Return the (X, Y) coordinate for the center point of the cell that contains the specified text.  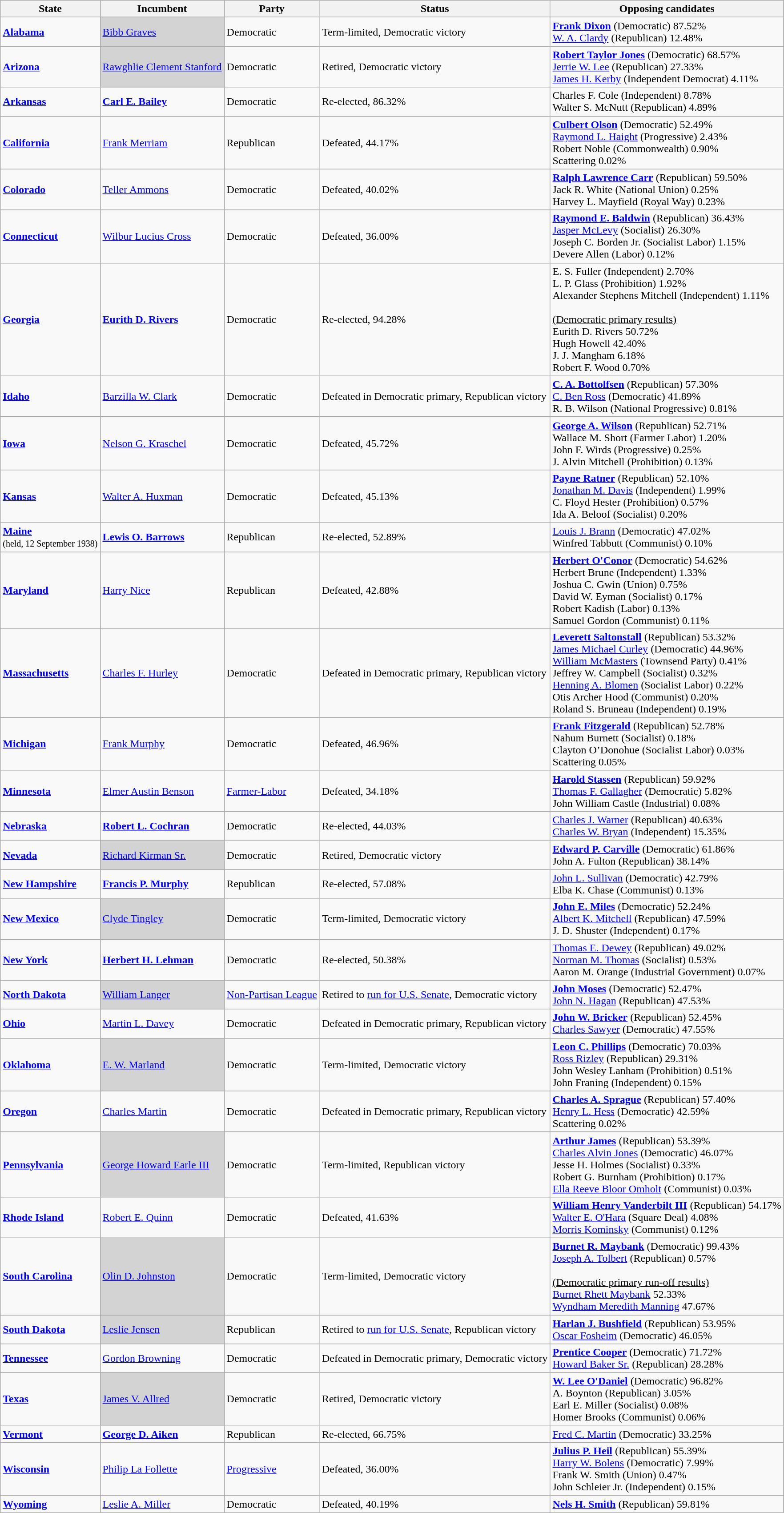
Nebraska (50, 826)
Charles F. Cole (Independent) 8.78%Walter S. McNutt (Republican) 4.89% (667, 101)
Defeated in Democratic primary, Democratic victory (435, 1358)
Teller Ammons (162, 189)
Julius P. Heil (Republican) 55.39%Harry W. Bolens (Democratic) 7.99%Frank W. Smith (Union) 0.47%John Schleier Jr. (Independent) 0.15% (667, 1469)
Francis P. Murphy (162, 884)
Fred C. Martin (Democratic) 33.25% (667, 1434)
Vermont (50, 1434)
Rhode Island (50, 1217)
Carl E. Bailey (162, 101)
Raymond E. Baldwin (Republican) 36.43%Jasper McLevy (Socialist) 26.30%Joseph C. Borden Jr. (Socialist Labor) 1.15%Devere Allen (Labor) 0.12% (667, 237)
Massachusetts (50, 673)
Nevada (50, 855)
Georgia (50, 319)
Philip La Follette (162, 1469)
Payne Ratner (Republican) 52.10%Jonathan M. Davis (Independent) 1.99%C. Floyd Hester (Prohibition) 0.57%Ida A. Beloof (Socialist) 0.20% (667, 496)
New Mexico (50, 919)
C. A. Bottolfsen (Republican) 57.30%C. Ben Ross (Democratic) 41.89%R. B. Wilson (National Progressive) 0.81% (667, 396)
Status (435, 9)
Frank Dixon (Democratic) 87.52%W. A. Clardy (Republican) 12.48% (667, 32)
Walter A. Huxman (162, 496)
Defeated, 44.17% (435, 142)
Defeated, 41.63% (435, 1217)
Robert L. Cochran (162, 826)
Charles Martin (162, 1111)
George D. Aiken (162, 1434)
John L. Sullivan (Democratic) 42.79%Elba K. Chase (Communist) 0.13% (667, 884)
Defeated, 45.72% (435, 443)
Culbert Olson (Democratic) 52.49%Raymond L. Haight (Progressive) 2.43%Robert Noble (Commonwealth) 0.90%Scattering 0.02% (667, 142)
James V. Allred (162, 1399)
Richard Kirman Sr. (162, 855)
Wisconsin (50, 1469)
Term-limited, Republican victory (435, 1164)
Farmer-Labor (272, 791)
Defeated, 46.96% (435, 744)
Retired to run for U.S. Senate, Republican victory (435, 1329)
George A. Wilson (Republican) 52.71%Wallace M. Short (Farmer Labor) 1.20%John F. Wirds (Progressive) 0.25%J. Alvin Mitchell (Prohibition) 0.13% (667, 443)
Re-elected, 52.89% (435, 537)
Olin D. Johnston (162, 1276)
Elmer Austin Benson (162, 791)
Harlan J. Bushfield (Republican) 53.95%Oscar Fosheim (Democratic) 46.05% (667, 1329)
Louis J. Brann (Democratic) 47.02%Winfred Tabbutt (Communist) 0.10% (667, 537)
Re-elected, 50.38% (435, 960)
Wilbur Lucius Cross (162, 237)
Charles A. Sprague (Republican) 57.40%Henry L. Hess (Democratic) 42.59%Scattering 0.02% (667, 1111)
Leslie A. Miller (162, 1504)
Edward P. Carville (Democratic) 61.86%John A. Fulton (Republican) 38.14% (667, 855)
Ohio (50, 1024)
Oregon (50, 1111)
Charles J. Warner (Republican) 40.63%Charles W. Bryan (Independent) 15.35% (667, 826)
Non-Partisan League (272, 994)
Incumbent (162, 9)
Kansas (50, 496)
Thomas E. Dewey (Republican) 49.02%Norman M. Thomas (Socialist) 0.53%Aaron M. Orange (Industrial Government) 0.07% (667, 960)
Robert E. Quinn (162, 1217)
Re-elected, 94.28% (435, 319)
Idaho (50, 396)
George Howard Earle III (162, 1164)
Defeated, 40.02% (435, 189)
Bibb Graves (162, 32)
Progressive (272, 1469)
Frank Merriam (162, 142)
Harold Stassen (Republican) 59.92%Thomas F. Gallagher (Democratic) 5.82%John William Castle (Industrial) 0.08% (667, 791)
Prentice Cooper (Democratic) 71.72%Howard Baker Sr. (Republican) 28.28% (667, 1358)
Maryland (50, 590)
Tennessee (50, 1358)
South Dakota (50, 1329)
Re-elected, 66.75% (435, 1434)
Arizona (50, 67)
Minnesota (50, 791)
Party (272, 9)
South Carolina (50, 1276)
John W. Bricker (Republican) 52.45%Charles Sawyer (Democratic) 47.55% (667, 1024)
Leslie Jensen (162, 1329)
John Moses (Democratic) 52.47%John N. Hagan (Republican) 47.53% (667, 994)
Retired to run for U.S. Senate, Democratic victory (435, 994)
William Langer (162, 994)
Harry Nice (162, 590)
Re-elected, 44.03% (435, 826)
Defeated, 34.18% (435, 791)
Lewis O. Barrows (162, 537)
Eurith D. Rivers (162, 319)
Nelson G. Kraschel (162, 443)
Gordon Browning (162, 1358)
New Hampshire (50, 884)
Martin L. Davey (162, 1024)
Re-elected, 86.32% (435, 101)
Charles F. Hurley (162, 673)
Pennsylvania (50, 1164)
State (50, 9)
W. Lee O'Daniel (Democratic) 96.82%A. Boynton (Republican) 3.05%Earl E. Miller (Socialist) 0.08%Homer Brooks (Communist) 0.06% (667, 1399)
Alabama (50, 32)
Connecticut (50, 237)
Colorado (50, 189)
New York (50, 960)
Oklahoma (50, 1065)
Ralph Lawrence Carr (Republican) 59.50%Jack R. White (National Union) 0.25%Harvey L. Mayfield (Royal Way) 0.23% (667, 189)
Defeated, 42.88% (435, 590)
Herbert H. Lehman (162, 960)
Texas (50, 1399)
Defeated, 45.13% (435, 496)
Iowa (50, 443)
California (50, 142)
Robert Taylor Jones (Democratic) 68.57%Jerrie W. Lee (Republican) 27.33%James H. Kerby (Independent Democrat) 4.11% (667, 67)
Wyoming (50, 1504)
Arkansas (50, 101)
Barzilla W. Clark (162, 396)
Rawghlie Clement Stanford (162, 67)
Nels H. Smith (Republican) 59.81% (667, 1504)
Frank Murphy (162, 744)
Frank Fitzgerald (Republican) 52.78%Nahum Burnett (Socialist) 0.18%Clayton O’Donohue (Socialist Labor) 0.03%Scattering 0.05% (667, 744)
Maine(held, 12 September 1938) (50, 537)
E. W. Marland (162, 1065)
Defeated, 40.19% (435, 1504)
Re-elected, 57.08% (435, 884)
Michigan (50, 744)
Opposing candidates (667, 9)
Leon C. Phillips (Democratic) 70.03%Ross Rizley (Republican) 29.31%John Wesley Lanham (Prohibition) 0.51%John Franing (Independent) 0.15% (667, 1065)
North Dakota (50, 994)
Clyde Tingley (162, 919)
John E. Miles (Democratic) 52.24%Albert K. Mitchell (Republican) 47.59%J. D. Shuster (Independent) 0.17% (667, 919)
William Henry Vanderbilt III (Republican) 54.17%Walter E. O'Hara (Square Deal) 4.08%Morris Kominsky (Communist) 0.12% (667, 1217)
